Detect which cell encompasses the target text, then output its [X, Y] center coordinate. 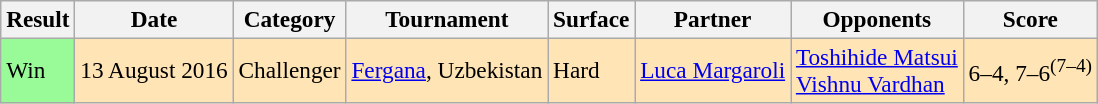
Surface [592, 19]
Category [290, 19]
Win [38, 70]
Opponents [876, 19]
6–4, 7–6(7–4) [1030, 70]
Luca Margaroli [713, 70]
Toshihide Matsui Vishnu Vardhan [876, 70]
Challenger [290, 70]
Date [154, 19]
Result [38, 19]
Tournament [447, 19]
Hard [592, 70]
Partner [713, 19]
13 August 2016 [154, 70]
Fergana, Uzbekistan [447, 70]
Score [1030, 19]
